Pinpoint the cell where the given text exists, returning its [x, y] midpoint coordinate. 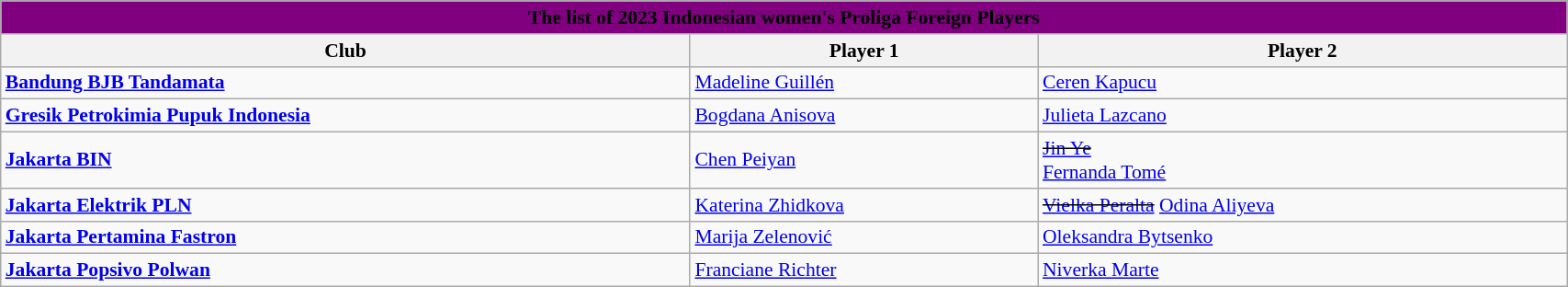
Player 1 [863, 51]
Player 2 [1303, 51]
Marija Zelenović [863, 237]
Jakarta BIN [345, 160]
Club [345, 51]
The list of 2023 Indonesian women's Proliga Foreign Players [784, 17]
Franciane Richter [863, 270]
Julieta Lazcano [1303, 116]
Oleksandra Bytsenko [1303, 237]
Madeline Guillén [863, 83]
Jakarta Pertamina Fastron [345, 237]
Chen Peiyan [863, 160]
Vielka Peralta Odina Aliyeva [1303, 205]
Gresik Petrokimia Pupuk Indonesia [345, 116]
Jin Ye Fernanda Tomé [1303, 160]
Niverka Marte [1303, 270]
Katerina Zhidkova [863, 205]
Jakarta Popsivo Polwan [345, 270]
Bandung BJB Tandamata [345, 83]
Ceren Kapucu [1303, 83]
Jakarta Elektrik PLN [345, 205]
Bogdana Anisova [863, 116]
